Return the [X, Y] coordinate for the center point of the cell that contains the specified text.  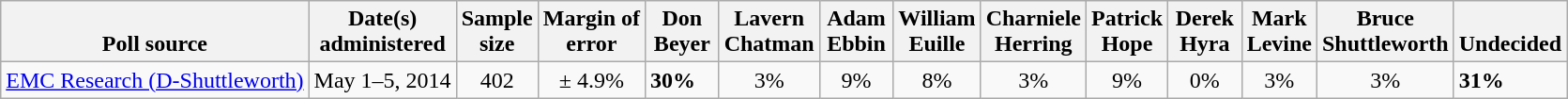
Margin oferror [591, 32]
WilliamEuille [936, 32]
± 4.9% [591, 80]
402 [497, 80]
BruceShuttleworth [1385, 32]
MarkLevine [1279, 32]
Samplesize [497, 32]
EMC Research (D-Shuttleworth) [155, 80]
CharnieleHerring [1033, 32]
Undecided [1510, 32]
DerekHyra [1205, 32]
LavernChatman [769, 32]
8% [936, 80]
Date(s)administered [383, 32]
0% [1205, 80]
PatrickHope [1126, 32]
AdamEbbin [856, 32]
30% [683, 80]
May 1–5, 2014 [383, 80]
DonBeyer [683, 32]
Poll source [155, 32]
31% [1510, 80]
